Pinpoint the cell where the given text exists, returning its [X, Y] midpoint coordinate. 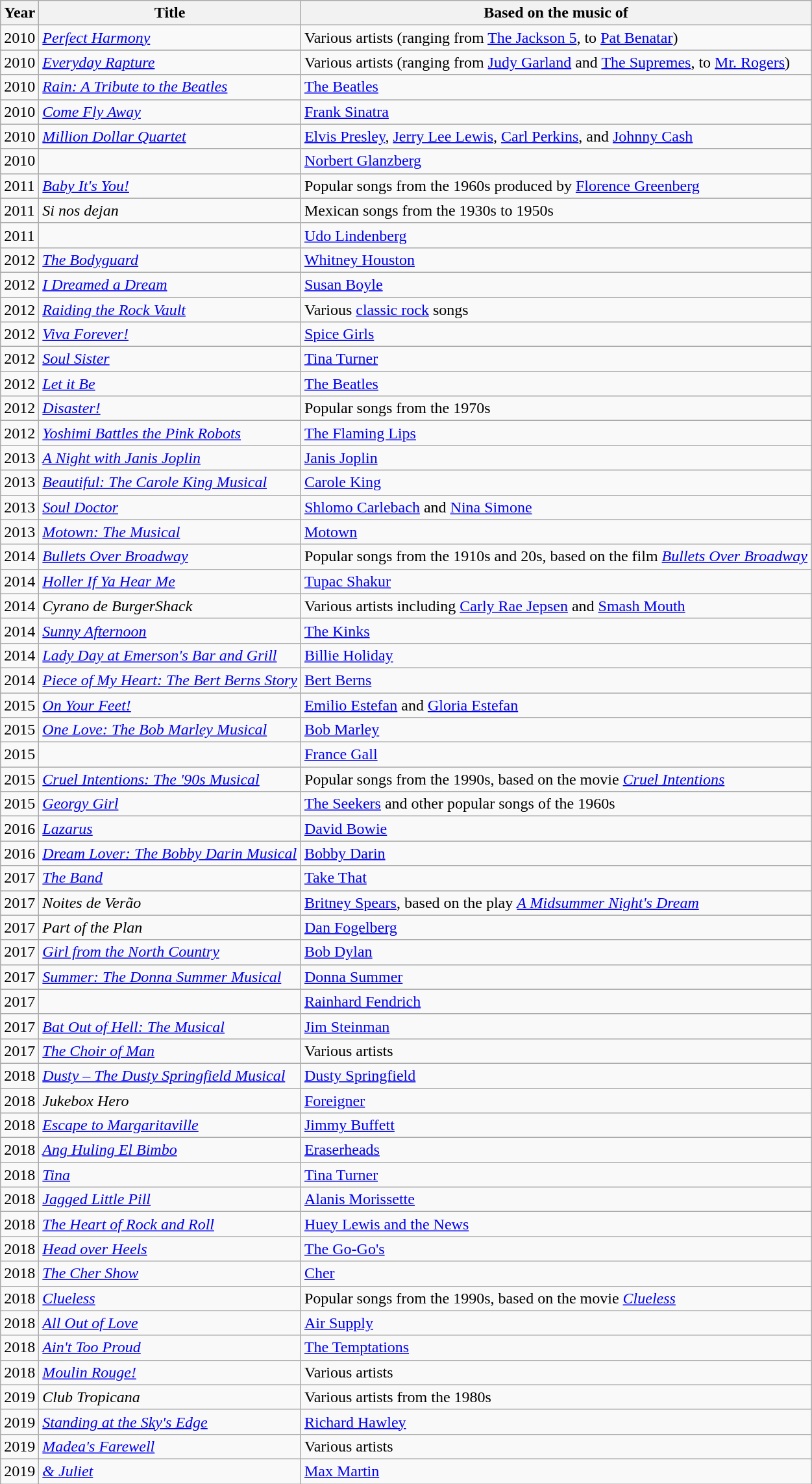
Spice Girls [556, 334]
Madea's Farewell [170, 1446]
Cyrano de BurgerShack [170, 606]
Eraserheads [556, 1150]
Based on the music of [556, 13]
The Seekers and other popular songs of the 1960s [556, 804]
Girl from the North Country [170, 952]
Frank Sinatra [556, 112]
Soul Doctor [170, 507]
Janis Joplin [556, 458]
Si nos dejan [170, 210]
Million Dollar Quartet [170, 136]
Georgy Girl [170, 804]
Soul Sister [170, 359]
Jim Steinman [556, 1026]
Bert Berns [556, 680]
Popular songs from the 1960s produced by Florence Greenberg [556, 186]
Let it Be [170, 384]
Rainhard Fendrich [556, 1001]
Jimmy Buffett [556, 1126]
Popular songs from the 1990s, based on the movie Clueless [556, 1298]
Carole King [556, 483]
Club Tropicana [170, 1397]
Various classic rock songs [556, 310]
Max Martin [556, 1471]
Dusty – The Dusty Springfield Musical [170, 1075]
Raiding the Rock Vault [170, 310]
Udo Lindenberg [556, 235]
Huey Lewis and the News [556, 1224]
Britney Spears, based on the play A Midsummer Night's Dream [556, 903]
Various artists from the 1980s [556, 1397]
Cher [556, 1274]
Alanis Morissette [556, 1200]
Disaster! [170, 409]
Popular songs from the 1910s and 20s, based on the film Bullets Over Broadway [556, 557]
Noites de Verão [170, 903]
I Dreamed a Dream [170, 284]
Air Supply [556, 1323]
Bob Marley [556, 730]
Whitney Houston [556, 260]
Ang Huling El Bimbo [170, 1150]
Cruel Intentions: The '90s Musical [170, 779]
All Out of Love [170, 1323]
The Kinks [556, 631]
Jagged Little Pill [170, 1200]
Jukebox Hero [170, 1101]
Emilio Estefan and Gloria Estefan [556, 705]
Motown [556, 532]
Bobby Darin [556, 853]
Standing at the Sky's Edge [170, 1422]
The Go-Go's [556, 1249]
The Band [170, 878]
Summer: The Donna Summer Musical [170, 977]
Everyday Rapture [170, 62]
One Love: The Bob Marley Musical [170, 730]
France Gall [556, 755]
Escape to Margaritaville [170, 1126]
Various artists (ranging from Judy Garland and The Supremes, to Mr. Rogers) [556, 62]
Norbert Glanzberg [556, 161]
A Night with Janis Joplin [170, 458]
The Heart of Rock and Roll [170, 1224]
Tina [170, 1175]
Part of the Plan [170, 927]
Viva Forever! [170, 334]
Year [19, 13]
Elvis Presley, Jerry Lee Lewis, Carl Perkins, and Johnny Cash [556, 136]
Lady Day at Emerson's Bar and Grill [170, 655]
Mexican songs from the 1930s to 1950s [556, 210]
Dan Fogelberg [556, 927]
Motown: The Musical [170, 532]
Perfect Harmony [170, 38]
Take That [556, 878]
Popular songs from the 1970s [556, 409]
The Temptations [556, 1348]
The Flaming Lips [556, 433]
Susan Boyle [556, 284]
The Choir of Man [170, 1051]
Various artists (ranging from The Jackson 5, to Pat Benatar) [556, 38]
Bob Dylan [556, 952]
The Bodyguard [170, 260]
Various artists including Carly Rae Jepsen and Smash Mouth [556, 606]
Dream Lover: The Bobby Darin Musical [170, 853]
Moulin Rouge! [170, 1372]
The Cher Show [170, 1274]
Beautiful: The Carole King Musical [170, 483]
Bat Out of Hell: The Musical [170, 1026]
Lazarus [170, 829]
Billie Holiday [556, 655]
David Bowie [556, 829]
Head over Heels [170, 1249]
Clueless [170, 1298]
Dusty Springfield [556, 1075]
Shlomo Carlebach and Nina Simone [556, 507]
Title [170, 13]
Bullets Over Broadway [170, 557]
Donna Summer [556, 977]
Piece of My Heart: The Bert Berns Story [170, 680]
Richard Hawley [556, 1422]
Popular songs from the 1990s, based on the movie Cruel Intentions [556, 779]
Baby It's You! [170, 186]
Foreigner [556, 1101]
Come Fly Away [170, 112]
On Your Feet! [170, 705]
& Juliet [170, 1471]
Tupac Shakur [556, 581]
Ain't Too Proud [170, 1348]
Yoshimi Battles the Pink Robots [170, 433]
Holler If Ya Hear Me [170, 581]
Rain: A Tribute to the Beatles [170, 87]
Sunny Afternoon [170, 631]
